Output the [x, y] coordinate of the center of the cell containing the given text.  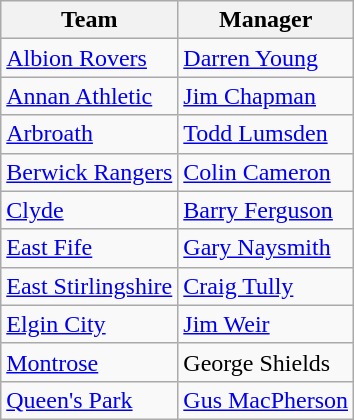
Barry Ferguson [266, 210]
Craig Tully [266, 286]
Colin Cameron [266, 172]
Albion Rovers [90, 58]
Clyde [90, 210]
Jim Weir [266, 324]
Team [90, 20]
Arbroath [90, 134]
Annan Athletic [90, 96]
Gus MacPherson [266, 400]
Todd Lumsden [266, 134]
Darren Young [266, 58]
Manager [266, 20]
George Shields [266, 362]
Queen's Park [90, 400]
Gary Naysmith [266, 248]
Elgin City [90, 324]
Montrose [90, 362]
Jim Chapman [266, 96]
Berwick Rangers [90, 172]
East Stirlingshire [90, 286]
East Fife [90, 248]
